Provide the [X, Y] coordinate of the cell's center where the given text is located.  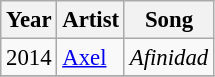
2014 [29, 58]
Song [168, 20]
Year [29, 20]
Artist [91, 20]
Afinidad [168, 58]
Axel [91, 58]
